Detect which cell encompasses the target text, then output its [X, Y] center coordinate. 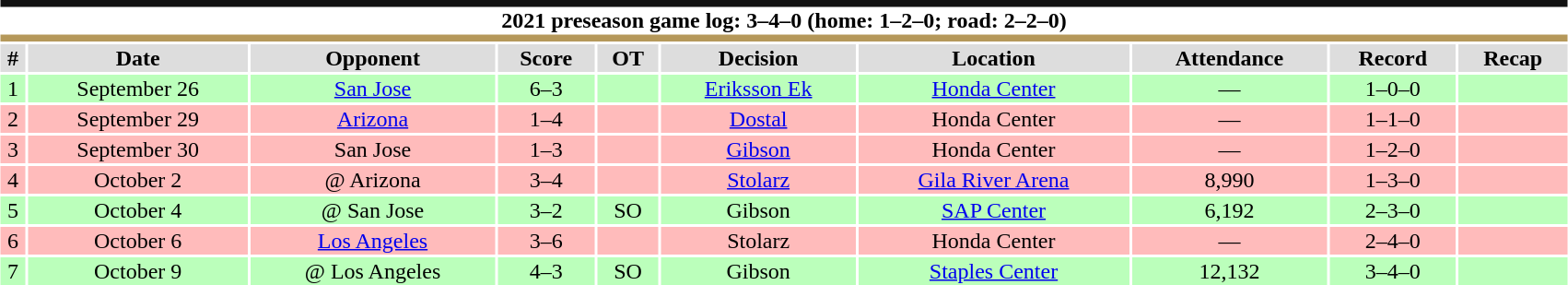
1–3 [545, 149]
12,132 [1230, 271]
Decision [759, 58]
# [13, 58]
4 [13, 180]
October 4 [138, 210]
Location [994, 58]
Attendance [1230, 58]
2–3–0 [1393, 210]
Dostal [759, 119]
@ San Jose [372, 210]
Recap [1513, 58]
3–6 [545, 241]
4–3 [545, 271]
September 26 [138, 89]
1–0–0 [1393, 89]
October 9 [138, 271]
Record [1393, 58]
6 [13, 241]
October 2 [138, 180]
1–2–0 [1393, 149]
October 6 [138, 241]
6,192 [1230, 210]
6–3 [545, 89]
8,990 [1230, 180]
3–4–0 [1393, 271]
1–1–0 [1393, 119]
2–4–0 [1393, 241]
5 [13, 210]
Score [545, 58]
Opponent [372, 58]
2 [13, 119]
3–4 [545, 180]
1–3–0 [1393, 180]
Staples Center [994, 271]
1–4 [545, 119]
1 [13, 89]
Arizona [372, 119]
SAP Center [994, 210]
@ Arizona [372, 180]
2021 preseason game log: 3–4–0 (home: 1–2–0; road: 2–2–0) [784, 20]
3 [13, 149]
September 30 [138, 149]
@ Los Angeles [372, 271]
Los Angeles [372, 241]
September 29 [138, 119]
OT [627, 58]
7 [13, 271]
Eriksson Ek [759, 89]
Date [138, 58]
3–2 [545, 210]
Gila River Arena [994, 180]
